Pinpoint the cell where the given text exists, returning its (x, y) midpoint coordinate. 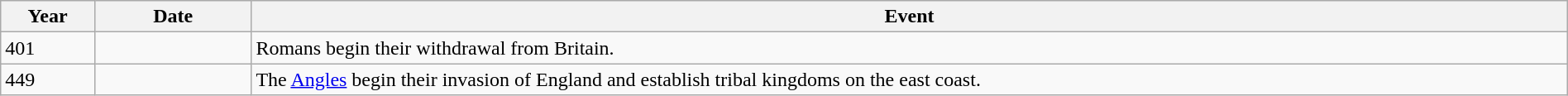
Date (172, 17)
Year (48, 17)
The Angles begin their invasion of England and establish tribal kingdoms on the east coast. (910, 79)
Event (910, 17)
401 (48, 48)
449 (48, 79)
Romans begin their withdrawal from Britain. (910, 48)
